Return [x, y] of the center of cell containing provided text 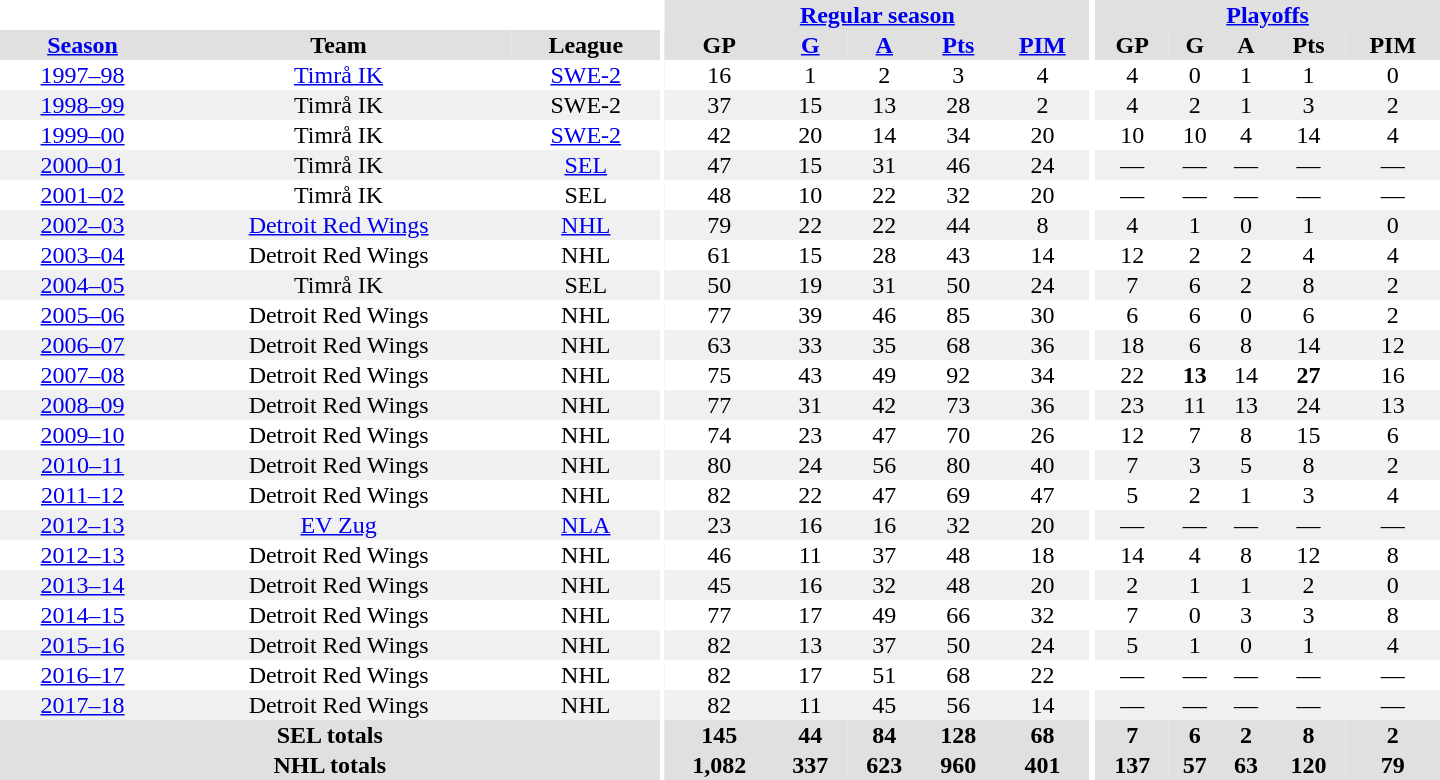
2003–04 [82, 255]
1,082 [719, 765]
2010–11 [82, 465]
Team [338, 45]
120 [1309, 765]
Playoffs [1268, 15]
623 [884, 765]
League [586, 45]
27 [1309, 375]
33 [810, 345]
SEL totals [330, 735]
960 [958, 765]
69 [958, 495]
Season [82, 45]
2011–12 [82, 495]
1997–98 [82, 75]
30 [1042, 315]
2016–17 [82, 675]
128 [958, 735]
40 [1042, 465]
61 [719, 255]
2009–10 [82, 435]
2006–07 [82, 345]
2001–02 [82, 195]
26 [1042, 435]
74 [719, 435]
51 [884, 675]
2007–08 [82, 375]
39 [810, 315]
137 [1132, 765]
1998–99 [82, 105]
19 [810, 285]
1999–00 [82, 135]
2008–09 [82, 405]
2015–16 [82, 645]
NLA [586, 525]
2004–05 [82, 285]
NHL totals [330, 765]
2013–14 [82, 585]
145 [719, 735]
401 [1042, 765]
Regular season [877, 15]
EV Zug [338, 525]
2014–15 [82, 615]
66 [958, 615]
2005–06 [82, 315]
2017–18 [82, 705]
85 [958, 315]
2000–01 [82, 165]
75 [719, 375]
70 [958, 435]
73 [958, 405]
337 [810, 765]
92 [958, 375]
84 [884, 735]
35 [884, 345]
2002–03 [82, 225]
57 [1194, 765]
